Pinpoint the cell where the given text exists, returning its [X, Y] midpoint coordinate. 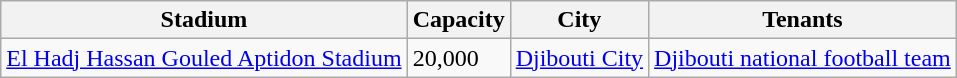
Stadium [204, 20]
City [579, 20]
Tenants [803, 20]
El Hadj Hassan Gouled Aptidon Stadium [204, 58]
20,000 [458, 58]
Capacity [458, 20]
Djibouti national football team [803, 58]
Djibouti City [579, 58]
